Provide the (X, Y) coordinate of the cell's center where the given text is located.  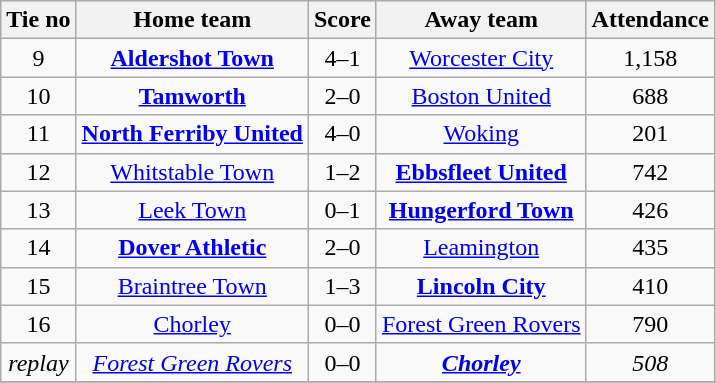
replay (38, 362)
790 (650, 324)
16 (38, 324)
410 (650, 286)
Lincoln City (481, 286)
14 (38, 248)
Away team (481, 20)
4–1 (342, 58)
Tie no (38, 20)
Attendance (650, 20)
Leek Town (192, 210)
North Ferriby United (192, 134)
Ebbsfleet United (481, 172)
0–1 (342, 210)
201 (650, 134)
15 (38, 286)
435 (650, 248)
13 (38, 210)
Woking (481, 134)
742 (650, 172)
10 (38, 96)
688 (650, 96)
Hungerford Town (481, 210)
12 (38, 172)
Dover Athletic (192, 248)
1,158 (650, 58)
Tamworth (192, 96)
9 (38, 58)
Braintree Town (192, 286)
Aldershot Town (192, 58)
4–0 (342, 134)
Worcester City (481, 58)
Boston United (481, 96)
1–2 (342, 172)
508 (650, 362)
Home team (192, 20)
1–3 (342, 286)
Whitstable Town (192, 172)
426 (650, 210)
11 (38, 134)
Score (342, 20)
Leamington (481, 248)
